Pinpoint the cell where the given text exists, returning its [x, y] midpoint coordinate. 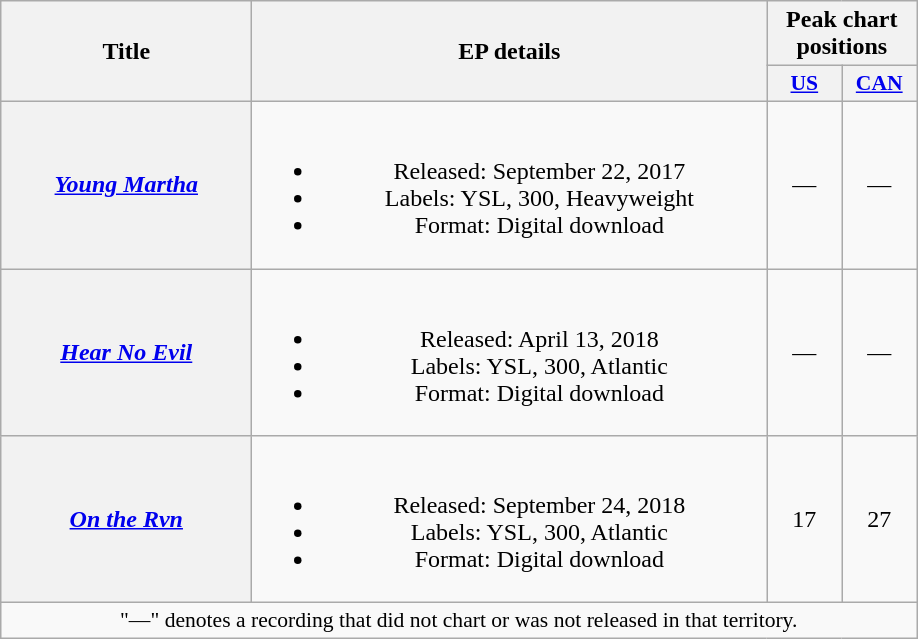
Peak chart positions [842, 34]
"—" denotes a recording that did not chart or was not released in that territory. [459, 621]
US [804, 84]
EP details [510, 52]
On the Rvn [126, 520]
27 [880, 520]
Released: September 22, 2017Labels: YSL, 300, HeavyweightFormat: Digital download [510, 184]
Title [126, 52]
Released: September 24, 2018Labels: YSL, 300, AtlanticFormat: Digital download [510, 520]
Hear No Evil [126, 352]
17 [804, 520]
Released: April 13, 2018Labels: YSL, 300, AtlanticFormat: Digital download [510, 352]
Young Martha [126, 184]
CAN [880, 84]
